Identify which cell holds the provided text, then report its (X, Y) central coordinate. 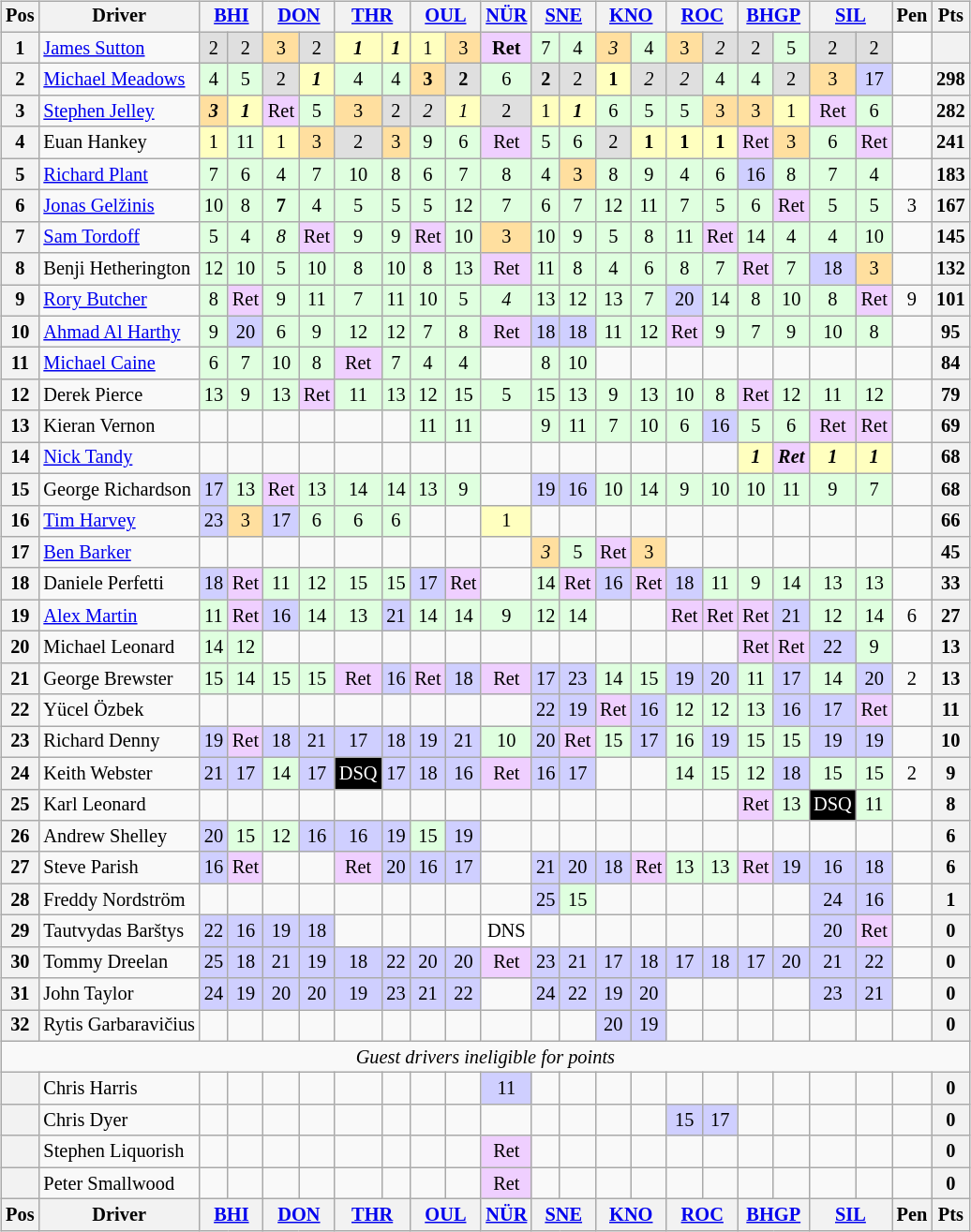
Euan Hankey (118, 142)
Tautvydas Barštys (118, 931)
Alex Martin (118, 616)
Richard Denny (118, 742)
29 (20, 931)
George Brewster (118, 678)
Stephen Jelley (118, 111)
298 (950, 80)
282 (950, 111)
John Taylor (118, 994)
Tim Harvey (118, 521)
Nick Tandy (118, 458)
Tommy Dreelan (118, 962)
Guest drivers ineligible for points (485, 1057)
69 (950, 426)
101 (950, 301)
Michael Meadows (118, 80)
Stephen Liquorish (118, 1151)
James Sutton (118, 48)
Chris Harris (118, 1089)
Rory Butcher (118, 301)
Michael Leonard (118, 647)
Benji Hetherington (118, 269)
32 (20, 1026)
Andrew Shelley (118, 837)
145 (950, 237)
84 (950, 364)
Rytis Garbaravičius (118, 1026)
Derek Pierce (118, 395)
Daniele Perfetti (118, 584)
Freddy Nordström (118, 899)
241 (950, 142)
Michael Caine (118, 364)
31 (20, 994)
95 (950, 332)
Peter Smallwood (118, 1183)
26 (20, 837)
Sam Tordoff (118, 237)
Keith Webster (118, 773)
167 (950, 206)
Ben Barker (118, 553)
45 (950, 553)
Ahmad Al Harthy (118, 332)
33 (950, 584)
79 (950, 395)
Steve Parish (118, 868)
30 (20, 962)
Jonas Gelžinis (118, 206)
Karl Leonard (118, 805)
28 (20, 899)
Richard Plant (118, 174)
Yücel Özbek (118, 710)
George Richardson (118, 489)
DNS (506, 931)
66 (950, 521)
Chris Dyer (118, 1121)
132 (950, 269)
Kieran Vernon (118, 426)
183 (950, 174)
